For the text-containing cell, return its midpoint in (x, y) coordinate format. 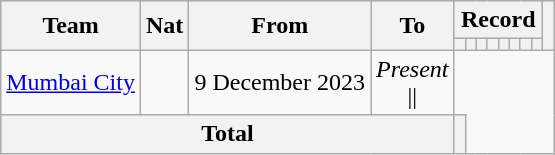
Present|| (412, 82)
Team (71, 26)
Record (498, 20)
To (412, 26)
Mumbai City (71, 82)
Nat (164, 26)
Total (228, 134)
From (280, 26)
9 December 2023 (280, 82)
